Identify which cell holds the provided text, then report its (x, y) central coordinate. 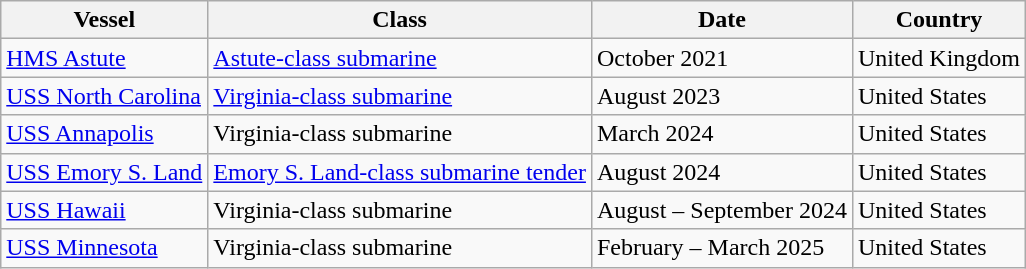
USS North Carolina (104, 96)
HMS Astute (104, 58)
Emory S. Land-class submarine tender (400, 172)
Date (722, 20)
USS Minnesota (104, 248)
USS Annapolis (104, 134)
Vessel (104, 20)
USS Hawaii (104, 210)
Astute-class submarine (400, 58)
March 2024 (722, 134)
August 2023 (722, 96)
USS Emory S. Land (104, 172)
August – September 2024 (722, 210)
Class (400, 20)
February – March 2025 (722, 248)
August 2024 (722, 172)
United Kingdom (938, 58)
October 2021 (722, 58)
Country (938, 20)
